Capture the cell that displays the provided text and extract its (X, Y) central coordinate. 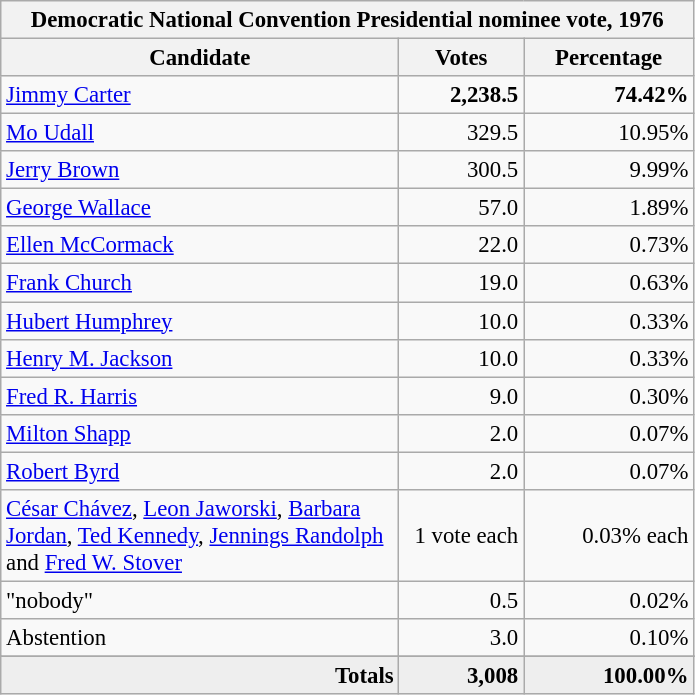
300.5 (462, 170)
Milton Shapp (200, 433)
329.5 (462, 133)
Robert Byrd (200, 471)
0.73% (609, 245)
2,238.5 (462, 95)
3,008 (462, 675)
1.89% (609, 208)
1 vote each (462, 536)
22.0 (462, 245)
"nobody" (200, 600)
0.5 (462, 600)
57.0 (462, 208)
Mo Udall (200, 133)
Totals (200, 675)
0.03% each (609, 536)
Jerry Brown (200, 170)
100.00% (609, 675)
Hubert Humphrey (200, 321)
0.63% (609, 283)
George Wallace (200, 208)
0.02% (609, 600)
Ellen McCormack (200, 245)
César Chávez, Leon Jaworski, Barbara Jordan, Ted Kennedy, Jennings Randolph and Fred W. Stover (200, 536)
3.0 (462, 638)
Jimmy Carter (200, 95)
9.99% (609, 170)
Percentage (609, 58)
Abstention (200, 638)
Democratic National Convention Presidential nominee vote, 1976 (348, 20)
74.42% (609, 95)
9.0 (462, 396)
10.95% (609, 133)
Fred R. Harris (200, 396)
Frank Church (200, 283)
Henry M. Jackson (200, 358)
0.30% (609, 396)
Votes (462, 58)
0.10% (609, 638)
19.0 (462, 283)
Candidate (200, 58)
